For the text-containing cell, return its midpoint in [x, y] coordinate format. 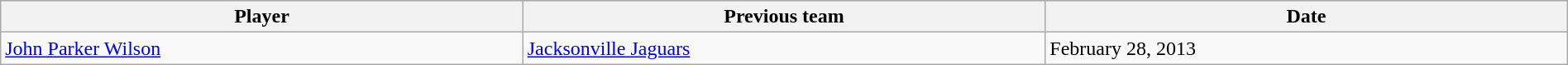
February 28, 2013 [1307, 48]
Date [1307, 17]
Jacksonville Jaguars [784, 48]
John Parker Wilson [262, 48]
Player [262, 17]
Previous team [784, 17]
